Capture the cell that displays the provided text and extract its (x, y) central coordinate. 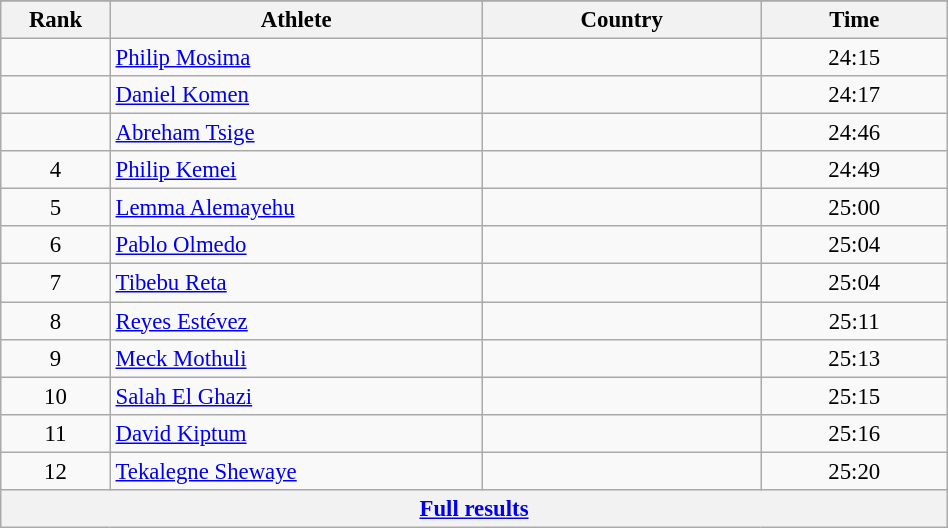
Rank (56, 20)
7 (56, 283)
Philip Mosima (296, 58)
Meck Mothuli (296, 358)
Time (854, 20)
9 (56, 358)
25:11 (854, 321)
Abreham Tsige (296, 133)
24:15 (854, 58)
8 (56, 321)
11 (56, 433)
25:00 (854, 208)
Athlete (296, 20)
Tibebu Reta (296, 283)
5 (56, 208)
24:17 (854, 95)
Pablo Olmedo (296, 245)
24:46 (854, 133)
Daniel Komen (296, 95)
10 (56, 396)
Full results (474, 509)
25:13 (854, 358)
12 (56, 471)
David Kiptum (296, 433)
Philip Kemei (296, 170)
Reyes Estévez (296, 321)
Salah El Ghazi (296, 396)
Country (622, 20)
25:16 (854, 433)
Tekalegne Shewaye (296, 471)
25:20 (854, 471)
24:49 (854, 170)
4 (56, 170)
25:15 (854, 396)
6 (56, 245)
Lemma Alemayehu (296, 208)
